Search for the cell housing the specified text and yield its [X, Y] center coordinate. 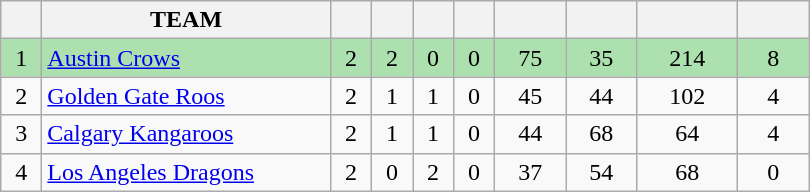
Calgary Kangaroos [186, 134]
Golden Gate Roos [186, 96]
8 [774, 58]
37 [530, 172]
214 [688, 58]
64 [688, 134]
3 [22, 134]
35 [602, 58]
Austin Crows [186, 58]
54 [602, 172]
45 [530, 96]
75 [530, 58]
TEAM [186, 20]
102 [688, 96]
Los Angeles Dragons [186, 172]
